Extract the (X, Y) coordinate from the center of the cell holding the provided text.  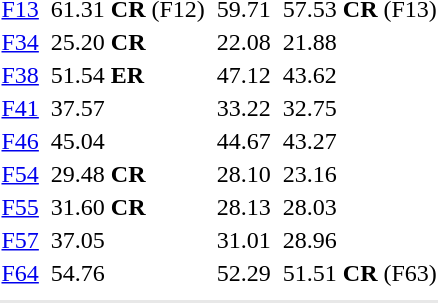
32.75 (360, 108)
F57 (20, 240)
37.05 (128, 240)
F34 (20, 42)
21.88 (360, 42)
45.04 (128, 141)
54.76 (128, 273)
43.62 (360, 75)
51.54 ER (128, 75)
28.03 (360, 207)
29.48 CR (128, 174)
47.12 (244, 75)
52.29 (244, 273)
33.22 (244, 108)
F38 (20, 75)
F64 (20, 273)
51.51 CR (F63) (360, 273)
28.10 (244, 174)
22.08 (244, 42)
44.67 (244, 141)
31.60 CR (128, 207)
28.13 (244, 207)
31.01 (244, 240)
28.96 (360, 240)
43.27 (360, 141)
23.16 (360, 174)
F54 (20, 174)
37.57 (128, 108)
25.20 CR (128, 42)
F46 (20, 141)
F41 (20, 108)
F55 (20, 207)
